Return (x, y) of the center of cell containing provided text 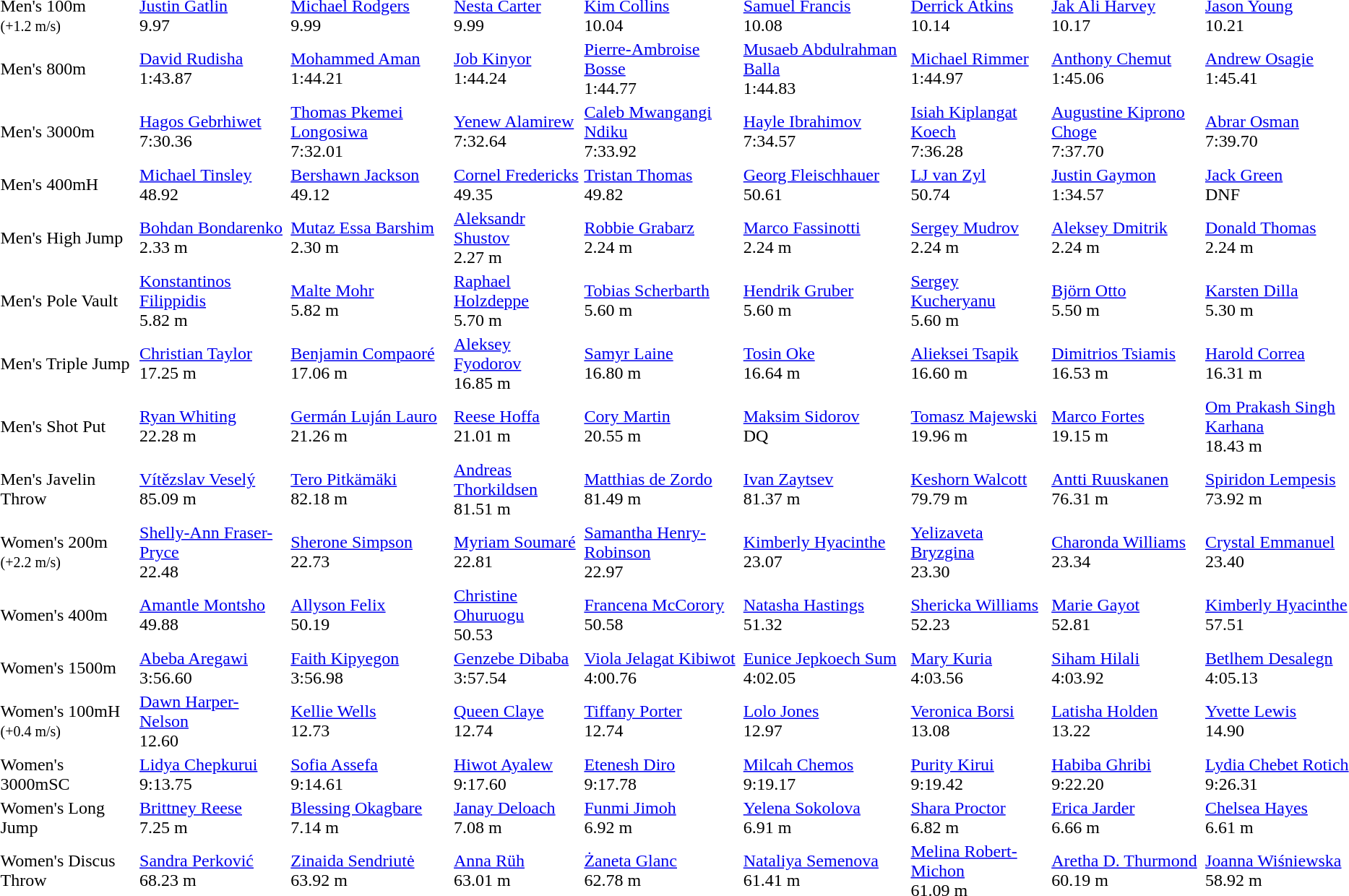
Reese Hoffa 21.01 m (517, 426)
Habiba Ghribi 9:22.20 (1126, 775)
Hayle Ibrahimov 7:34.57 (825, 132)
Antti Ruuskanen 76.31 m (1126, 489)
Matthias de Zordo 81.49 m (662, 489)
Faith Kipyegon 3:56.98 (370, 668)
Viola Jelagat Kibiwot 4:00.76 (662, 668)
Dimitrios Tsiamis 16.53 m (1126, 363)
David Rudisha 1:43.87 (213, 69)
Isiah Kiplangat Koech 7:36.28 (979, 132)
Tristan Thomas 49.82 (662, 185)
Christine Ohuruogu 50.53 (517, 615)
Maksim Sidorov DQ (825, 426)
Lidya Chepkurui 9:13.75 (213, 775)
Sergey Mudrov 2.24 m (979, 238)
Myriam Soumaré 22.81 (517, 552)
Germán Luján Lauro 21.26 m (370, 426)
Hiwot Ayalew 9:17.60 (517, 775)
LJ van Zyl 50.74 (979, 185)
Cory Martin 20.55 m (662, 426)
Mohammed Aman 1:44.21 (370, 69)
Yelena Sokolova 6.91 m (825, 818)
Keshorn Walcott 79.79 m (979, 489)
Tobias Scherbarth 5.60 m (662, 301)
Hagos Gebrhiwet 7:30.36 (213, 132)
Bershawn Jackson 49.12 (370, 185)
Michael Rimmer 1:44.97 (979, 69)
Erica Jarder 6.66 m (1126, 818)
Janay Deloach 7.08 m (517, 818)
Blessing Okagbare 7.14 m (370, 818)
Job Kinyor 1:44.24 (517, 69)
Pierre-Ambroise Bosse 1:44.77 (662, 69)
Robbie Grabarz 2.24 m (662, 238)
Alieksei Tsapik 16.60 m (979, 363)
Shelly-Ann Fraser-Pryce 22.48 (213, 552)
Mutaz Essa Barshim 2.30 m (370, 238)
Genzebe Dibaba 3:57.54 (517, 668)
Andreas Thorkildsen 81.51 m (517, 489)
Purity Kirui 9:19.42 (979, 775)
Musaeb Abdulrahman Balla 1:44.83 (825, 69)
Veronica Borsi 13.08 (979, 721)
Marco Fassinotti 2.24 m (825, 238)
Vítězslav Veselý 85.09 m (213, 489)
Yenew Alamirew 7:32.64 (517, 132)
Eunice Jepkoech Sum 4:02.05 (825, 668)
Charonda Williams 23.34 (1126, 552)
Marie Gayot 52.81 (1126, 615)
Aleksey Dmitrik 2.24 m (1126, 238)
Samyr Laine 16.80 m (662, 363)
Justin Gaymon 1:34.57 (1126, 185)
Konstantinos Filippidis 5.82 m (213, 301)
Funmi Jimoh 6.92 m (662, 818)
Thomas Pkemei Longosiwa 7:32.01 (370, 132)
Anthony Chemut 1:45.06 (1126, 69)
Brittney Reese 7.25 m (213, 818)
Ryan Whiting 22.28 m (213, 426)
Shericka Williams 52.23 (979, 615)
Kellie Wells 12.73 (370, 721)
Michael Tinsley 48.92 (213, 185)
Francena McCorory 50.58 (662, 615)
Tero Pitkämäki 82.18 m (370, 489)
Hendrik Gruber 5.60 m (825, 301)
Malte Mohr 5.82 m (370, 301)
Abeba Aregawi 3:56.60 (213, 668)
Latisha Holden 13.22 (1126, 721)
Cornel Fredericks 49.35 (517, 185)
Raphael Holzdeppe 5.70 m (517, 301)
Tomasz Majewski 19.96 m (979, 426)
Benjamin Compaoré 17.06 m (370, 363)
Augustine Kiprono Choge 7:37.70 (1126, 132)
Sergey Kucheryanu 5.60 m (979, 301)
Aleksandr Shustov 2.27 m (517, 238)
Amantle Montsho 49.88 (213, 615)
Allyson Felix 50.19 (370, 615)
Bohdan Bondarenko 2.33 m (213, 238)
Sofia Assefa 9:14.61 (370, 775)
Natasha Hastings 51.32 (825, 615)
Dawn Harper-Nelson 12.60 (213, 721)
Sherone Simpson 22.73 (370, 552)
Tiffany Porter 12.74 (662, 721)
Samantha Henry-Robinson 22.97 (662, 552)
Yelizaveta Bryzgina 23.30 (979, 552)
Aleksey Fyodorov 16.85 m (517, 363)
Queen Claye 12.74 (517, 721)
Björn Otto 5.50 m (1126, 301)
Christian Taylor 17.25 m (213, 363)
Ivan Zaytsev 81.37 m (825, 489)
Etenesh Diro 9:17.78 (662, 775)
Georg Fleischhauer 50.61 (825, 185)
Lolo Jones 12.97 (825, 721)
Milcah Chemos 9:19.17 (825, 775)
Shara Proctor 6.82 m (979, 818)
Tosin Oke 16.64 m (825, 363)
Mary Kuria 4:03.56 (979, 668)
Kimberly Hyacinthe 23.07 (825, 552)
Caleb Mwangangi Ndiku 7:33.92 (662, 132)
Siham Hilali 4:03.92 (1126, 668)
Marco Fortes 19.15 m (1126, 426)
